Pinpoint the cell where the given text exists, returning its (x, y) midpoint coordinate. 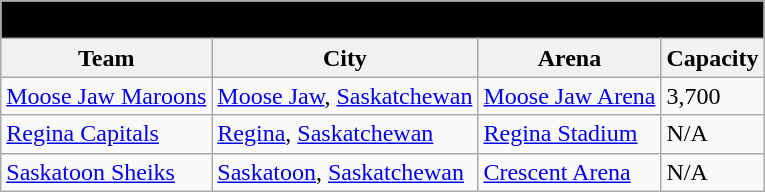
3,700 (712, 96)
Capacity (712, 58)
Regina, Saskatchewan (345, 134)
Regina Stadium (570, 134)
1927–28 Prairie Hockey League (382, 20)
Team (106, 58)
Moose Jaw, Saskatchewan (345, 96)
Saskatoon Sheiks (106, 172)
Saskatoon, Saskatchewan (345, 172)
Moose Jaw Arena (570, 96)
City (345, 58)
Arena (570, 58)
Regina Capitals (106, 134)
Crescent Arena (570, 172)
Moose Jaw Maroons (106, 96)
